Provide the (x, y) coordinate of the cell's center where the given text is located.  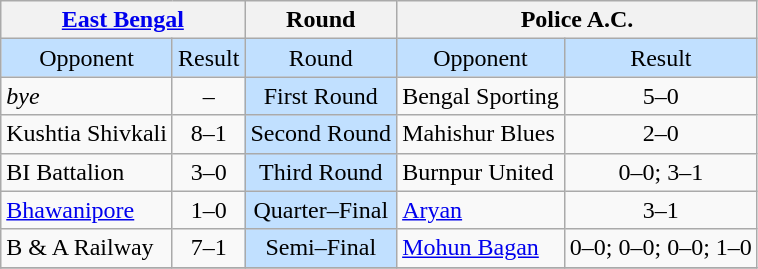
Bengal Sporting (481, 96)
7–1 (208, 248)
Kushtia Shivkali (87, 134)
Aryan (481, 210)
Semi–Final (321, 248)
3–0 (208, 172)
0–0; 3–1 (660, 172)
Police A.C. (578, 20)
Mahishur Blues (481, 134)
First Round (321, 96)
8–1 (208, 134)
East Bengal (123, 20)
2–0 (660, 134)
Second Round (321, 134)
Quarter–Final (321, 210)
Bhawanipore (87, 210)
B & A Railway (87, 248)
0–0; 0–0; 0–0; 1–0 (660, 248)
Burnpur United (481, 172)
3–1 (660, 210)
bye (87, 96)
– (208, 96)
Mohun Bagan (481, 248)
BI Battalion (87, 172)
5–0 (660, 96)
1–0 (208, 210)
Third Round (321, 172)
